Search for the cell housing the specified text and yield its (X, Y) center coordinate. 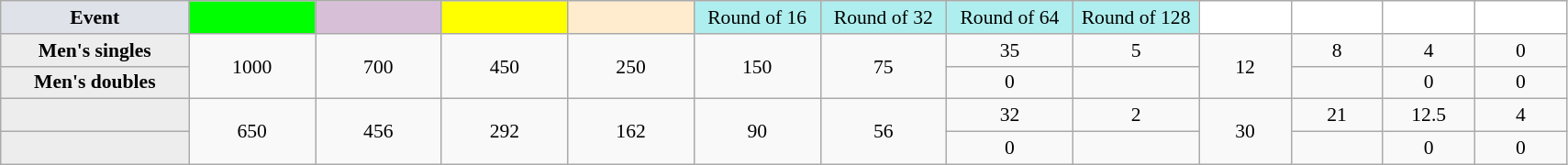
8 (1337, 50)
Round of 128 (1136, 17)
12 (1245, 66)
292 (505, 132)
12.5 (1429, 115)
56 (884, 132)
75 (884, 66)
Men's singles (95, 50)
250 (631, 66)
21 (1337, 115)
90 (757, 132)
450 (505, 66)
32 (1010, 115)
1000 (252, 66)
650 (252, 132)
35 (1010, 50)
700 (379, 66)
Round of 16 (757, 17)
Event (95, 17)
30 (1245, 132)
5 (1136, 50)
162 (631, 132)
456 (379, 132)
150 (757, 66)
Round of 64 (1010, 17)
2 (1136, 115)
Men's doubles (95, 82)
Round of 32 (884, 17)
